Search for the cell housing the specified text and yield its [X, Y] center coordinate. 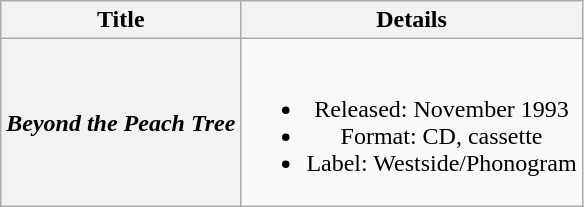
Details [412, 20]
Released: November 1993Format: CD, cassetteLabel: Westside/Phonogram [412, 122]
Beyond the Peach Tree [121, 122]
Title [121, 20]
